Return the (x, y) coordinate for the center point of the cell that contains the specified text.  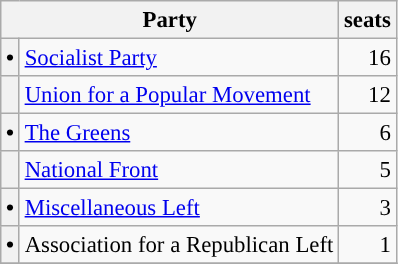
seats (368, 20)
1 (368, 245)
12 (368, 95)
Party (170, 20)
Socialist Party (178, 58)
16 (368, 58)
Miscellaneous Left (178, 208)
National Front (178, 170)
6 (368, 133)
3 (368, 208)
Union for a Popular Movement (178, 95)
5 (368, 170)
Association for a Republican Left (178, 245)
The Greens (178, 133)
